Return the [x, y] coordinate for the center point of the cell that contains the specified text.  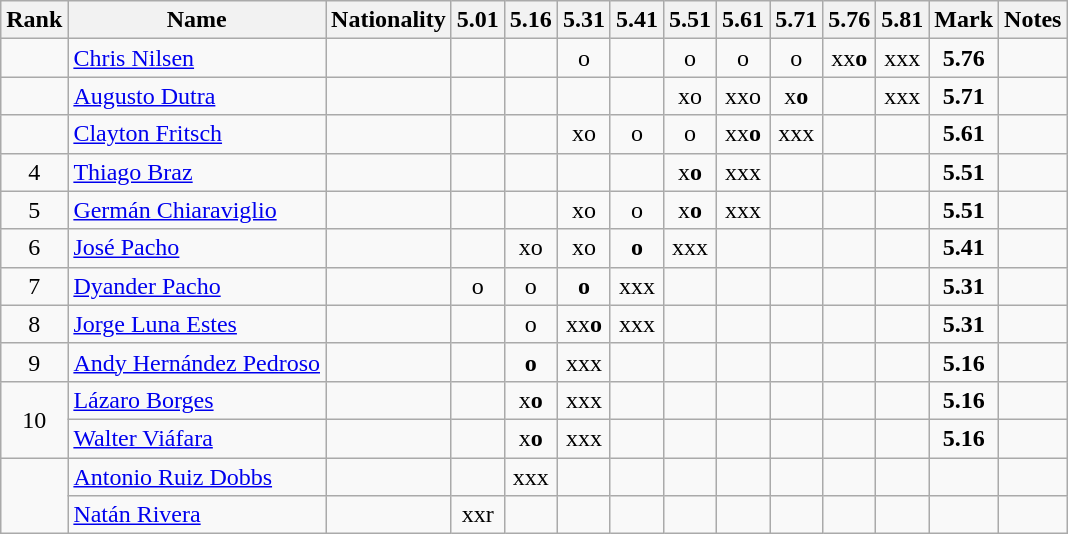
Walter Viáfara [197, 438]
Rank [34, 20]
Dyander Pacho [197, 286]
Antonio Ruiz Dobbs [197, 477]
Nationality [389, 20]
Natán Rivera [197, 515]
4 [34, 172]
9 [34, 362]
Augusto Dutra [197, 96]
Name [197, 20]
Chris Nilsen [197, 58]
Lázaro Borges [197, 400]
5.01 [478, 20]
5.81 [902, 20]
Thiago Braz [197, 172]
Notes [1033, 20]
5 [34, 210]
xxr [478, 515]
6 [34, 248]
8 [34, 324]
Clayton Fritsch [197, 134]
Andy Hernández Pedroso [197, 362]
Germán Chiaraviglio [197, 210]
José Pacho [197, 248]
7 [34, 286]
Jorge Luna Estes [197, 324]
Mark [964, 20]
10 [34, 419]
